Pinpoint the cell where the given text exists, returning its [x, y] midpoint coordinate. 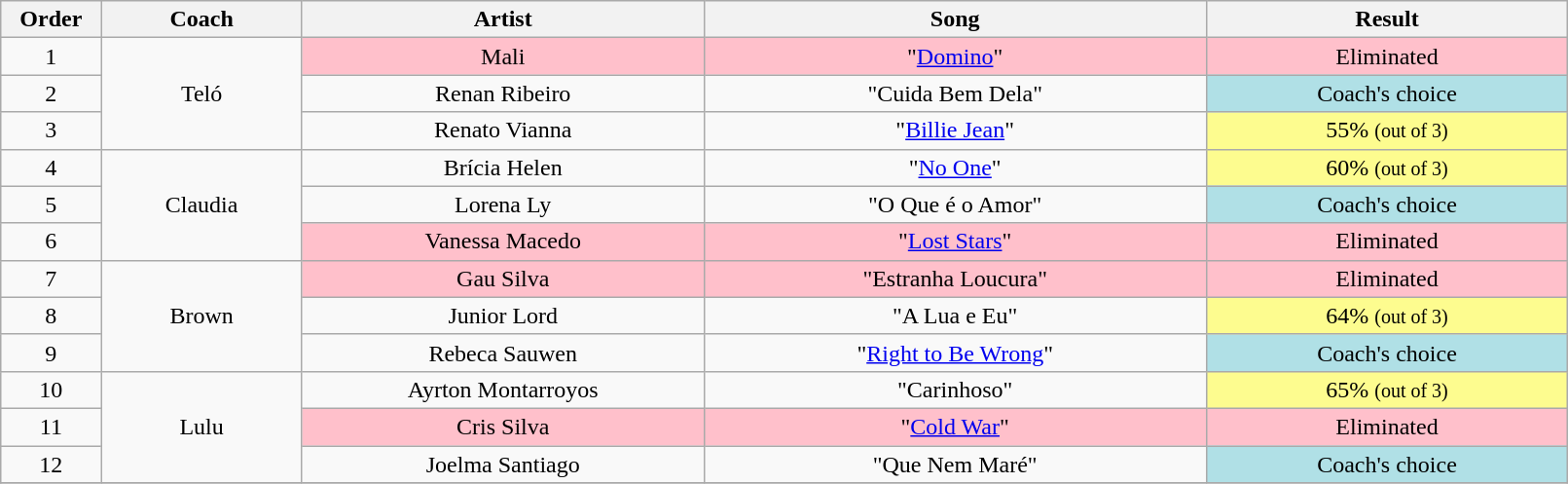
10 [51, 390]
"A Lua e Eu" [955, 316]
"Que Nem Maré" [955, 465]
Renan Ribeiro [502, 93]
4 [51, 168]
Gau Silva [502, 279]
55% (out of 3) [1387, 130]
Order [51, 19]
"Carinhoso" [955, 390]
"Cuida Bem Dela" [955, 93]
Vanessa Macedo [502, 242]
Song [955, 19]
3 [51, 130]
Teló [201, 93]
Lulu [201, 427]
64% (out of 3) [1387, 316]
Result [1387, 19]
60% (out of 3) [1387, 168]
7 [51, 279]
Junior Lord [502, 316]
Coach [201, 19]
Rebeca Sauwen [502, 353]
Lorena Ly [502, 205]
"Right to Be Wrong" [955, 353]
2 [51, 93]
"Lost Stars" [955, 242]
Renato Vianna [502, 130]
5 [51, 205]
11 [51, 427]
"Cold War" [955, 427]
12 [51, 465]
Joelma Santiago [502, 465]
Claudia [201, 205]
Brown [201, 316]
1 [51, 56]
"No One" [955, 168]
"O Que é o Amor" [955, 205]
8 [51, 316]
9 [51, 353]
"Domino" [955, 56]
"Billie Jean" [955, 130]
6 [51, 242]
Mali [502, 56]
Ayrton Montarroyos [502, 390]
"Estranha Loucura" [955, 279]
Brícia Helen [502, 168]
Artist [502, 19]
Cris Silva [502, 427]
65% (out of 3) [1387, 390]
